Extract the [x, y] coordinate from the center of the cell holding the provided text.  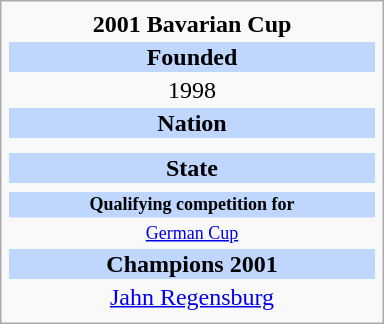
Jahn Regensburg [192, 297]
State [192, 168]
2001 Bavarian Cup [192, 24]
German Cup [192, 234]
Founded [192, 57]
Qualifying competition for [192, 205]
Nation [192, 123]
Champions 2001 [192, 264]
1998 [192, 90]
